Output the (x, y) coordinate of the center of the cell containing the given text.  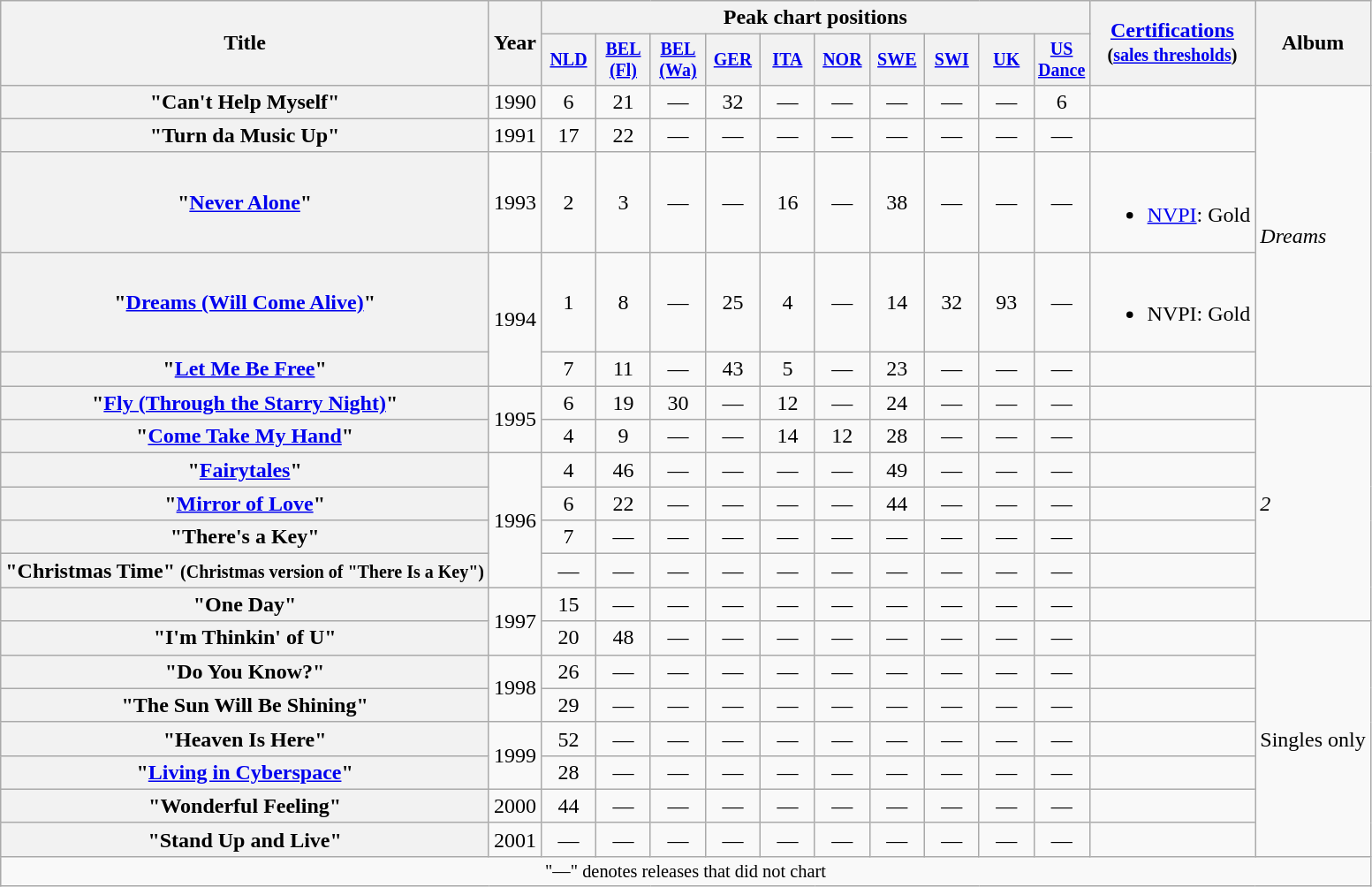
"Do You Know?" (246, 671)
30 (678, 403)
"Dreams (Will Come Alive)" (246, 302)
19 (624, 403)
93 (1006, 302)
SWI (951, 60)
Singles only (1313, 739)
11 (624, 369)
1998 (514, 688)
52 (569, 739)
1994 (514, 318)
1991 (514, 135)
Certifications(sales thresholds) (1172, 43)
UK (1006, 60)
"Come Take My Hand" (246, 436)
8 (624, 302)
SWE (897, 60)
3 (624, 201)
"Living in Cyberspace" (246, 772)
26 (569, 671)
NOR (842, 60)
"There's a Key" (246, 537)
"Mirror of Love" (246, 504)
2001 (514, 839)
"One Day" (246, 604)
"Christmas Time" (Christmas version of "There Is a Key") (246, 571)
"Heaven Is Here" (246, 739)
1999 (514, 755)
"—" denotes releases that did not chart (686, 871)
Year (514, 43)
23 (897, 369)
16 (787, 201)
24 (897, 403)
Album (1313, 43)
46 (624, 470)
1993 (514, 201)
BEL(Fl) (624, 60)
"Turn da Music Up" (246, 135)
BEL(Wa) (678, 60)
48 (624, 638)
1997 (514, 621)
15 (569, 604)
1995 (514, 420)
"Let Me Be Free" (246, 369)
"Never Alone" (246, 201)
ITA (787, 60)
38 (897, 201)
17 (569, 135)
USDance (1062, 60)
Dreams (1313, 235)
25 (732, 302)
"Fairytales" (246, 470)
29 (569, 705)
Title (246, 43)
"Wonderful Feeling" (246, 806)
1 (569, 302)
21 (624, 102)
NLD (569, 60)
Peak chart positions (816, 18)
"Stand Up and Live" (246, 839)
GER (732, 60)
1990 (514, 102)
1996 (514, 520)
"Fly (Through the Starry Night)" (246, 403)
43 (732, 369)
"Can't Help Myself" (246, 102)
5 (787, 369)
"I'm Thinkin' of U" (246, 638)
20 (569, 638)
49 (897, 470)
"The Sun Will Be Shining" (246, 705)
2000 (514, 806)
9 (624, 436)
